Scan for the cell matching the given text and deliver its (X, Y) coordinate at center. 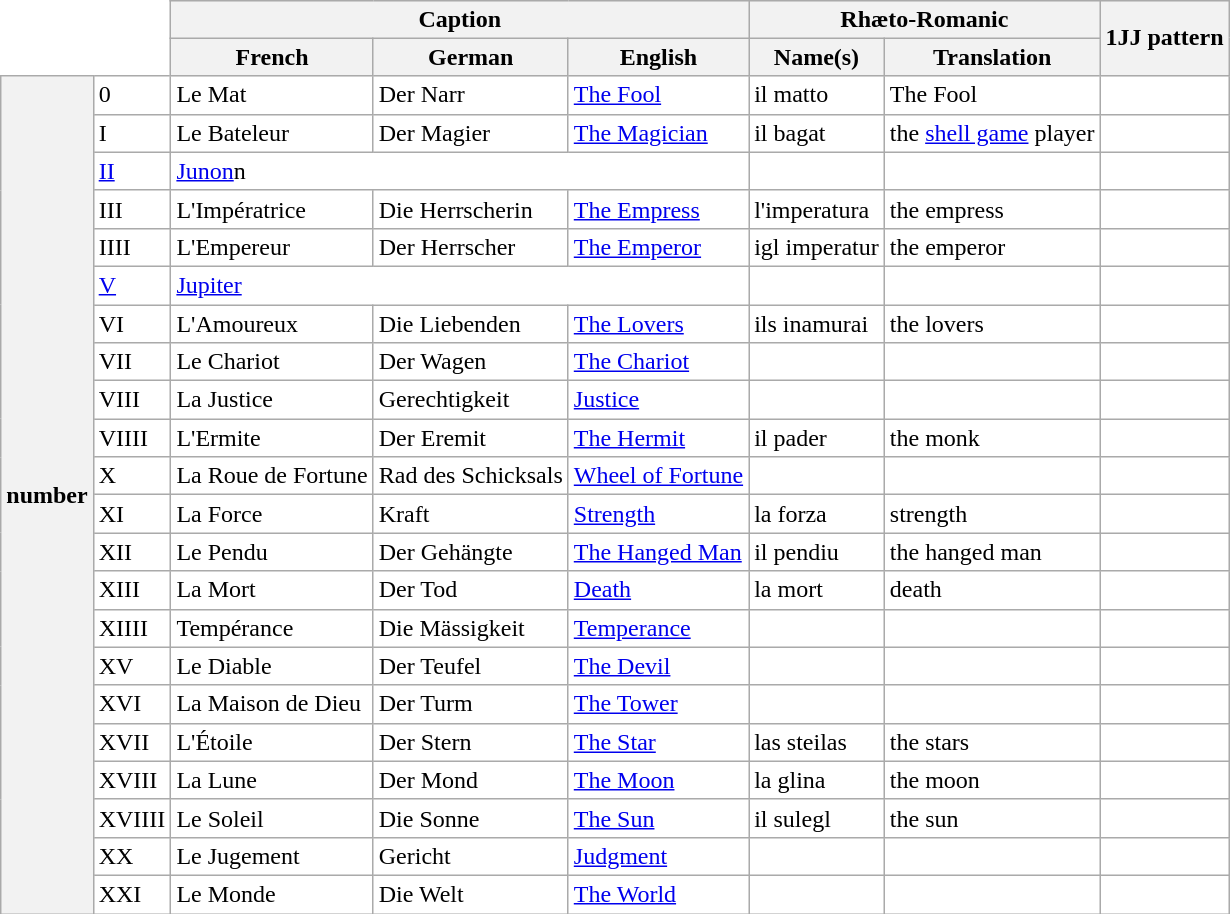
Le Diable (272, 666)
Die Welt (470, 894)
la mort (817, 590)
Caption (460, 19)
Der Turm (470, 704)
I (132, 133)
III (132, 209)
the monk (992, 438)
XVIII (132, 780)
Die Sonne (470, 818)
The Star (658, 742)
il sulegl (817, 818)
Le Bateleur (272, 133)
Der Magier (470, 133)
ils inamurai (817, 323)
Die Mässigkeit (470, 628)
Le Pendu (272, 552)
La Mort (272, 590)
La Roue de Fortune (272, 476)
VII (132, 362)
Name(s) (817, 57)
Junonn (460, 171)
La Force (272, 514)
XV (132, 666)
The Chariot (658, 362)
X (132, 476)
VIIII (132, 438)
Der Narr (470, 95)
French (272, 57)
1JJ pattern (1164, 38)
Der Herrscher (470, 247)
L'Étoile (272, 742)
XVI (132, 704)
Justice (658, 400)
The Empress (658, 209)
0 (132, 95)
las steilas (817, 742)
Translation (992, 57)
Der Eremit (470, 438)
XVIIII (132, 818)
The Moon (658, 780)
il bagat (817, 133)
L'Ermite (272, 438)
igl imperatur (817, 247)
VI (132, 323)
Der Wagen (470, 362)
the hanged man (992, 552)
XIIII (132, 628)
German (470, 57)
XXI (132, 894)
la glina (817, 780)
V (132, 285)
The Hanged Man (658, 552)
The Magician (658, 133)
The World (658, 894)
Die Herrscherin (470, 209)
La Maison de Dieu (272, 704)
the empress (992, 209)
Der Teufel (470, 666)
IIII (132, 247)
L'Empereur (272, 247)
The Hermit (658, 438)
XX (132, 856)
the lovers (992, 323)
Temperance (658, 628)
The Tower (658, 704)
the shell game player (992, 133)
Der Mond (470, 780)
Gerechtigkeit (470, 400)
il matto (817, 95)
XI (132, 514)
La Justice (272, 400)
Judgment (658, 856)
la forza (817, 514)
Die Liebenden (470, 323)
the emperor (992, 247)
the moon (992, 780)
XVII (132, 742)
L'Amoureux (272, 323)
Le Chariot (272, 362)
l'imperatura (817, 209)
Jupiter (460, 285)
The Emperor (658, 247)
the stars (992, 742)
XIII (132, 590)
The Devil (658, 666)
Strength (658, 514)
Gericht (470, 856)
the sun (992, 818)
Death (658, 590)
L'Impératrice (272, 209)
il pendiu (817, 552)
VIII (132, 400)
il pader (817, 438)
XII (132, 552)
Der Stern (470, 742)
The Sun (658, 818)
Le Monde (272, 894)
II (132, 171)
strength (992, 514)
Der Tod (470, 590)
death (992, 590)
La Lune (272, 780)
Kraft (470, 514)
Le Soleil (272, 818)
Rad des Schicksals (470, 476)
Tempérance (272, 628)
Der Gehängte (470, 552)
The Lovers (658, 323)
Le Jugement (272, 856)
Wheel of Fortune (658, 476)
Le Mat (272, 95)
English (658, 57)
number (47, 494)
Rhæto-Romanic (924, 19)
